Determine the [x, y] coordinate at the center of the cell enclosing the given text.  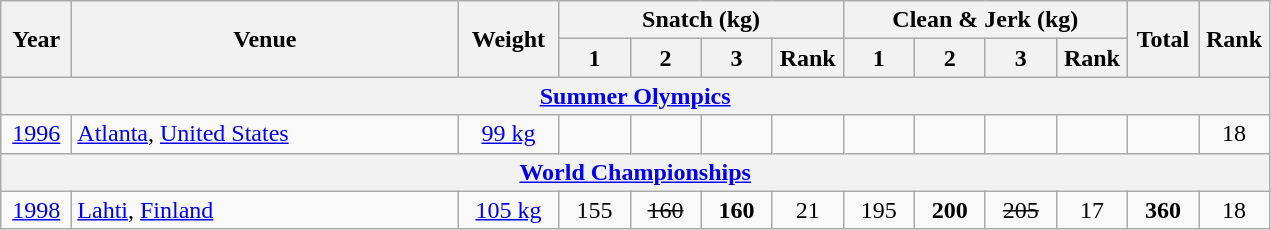
99 kg [508, 134]
155 [594, 210]
Weight [508, 39]
Snatch (kg) [701, 20]
17 [1092, 210]
205 [1020, 210]
1996 [36, 134]
Venue [265, 39]
Total [1162, 39]
105 kg [508, 210]
Summer Olympics [636, 96]
21 [808, 210]
Year [36, 39]
360 [1162, 210]
200 [950, 210]
Atlanta, United States [265, 134]
Lahti, Finland [265, 210]
World Championships [636, 172]
Clean & Jerk (kg) [985, 20]
1998 [36, 210]
195 [878, 210]
